Extract the [x, y] coordinate from the center of the cell holding the provided text.  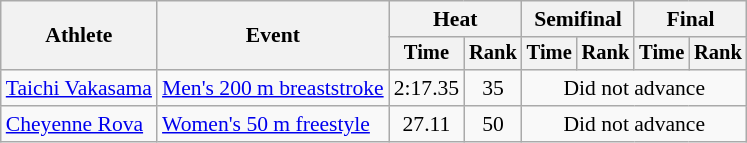
35 [493, 88]
Men's 200 m breaststroke [273, 88]
Cheyenne Rova [79, 124]
27.11 [426, 124]
Athlete [79, 36]
Heat [456, 19]
50 [493, 124]
2:17.35 [426, 88]
Taichi Vakasama [79, 88]
Semifinal [578, 19]
Women's 50 m freestyle [273, 124]
Event [273, 36]
Final [690, 19]
